Locate the cell with the specified text and output its (X, Y) center coordinate. 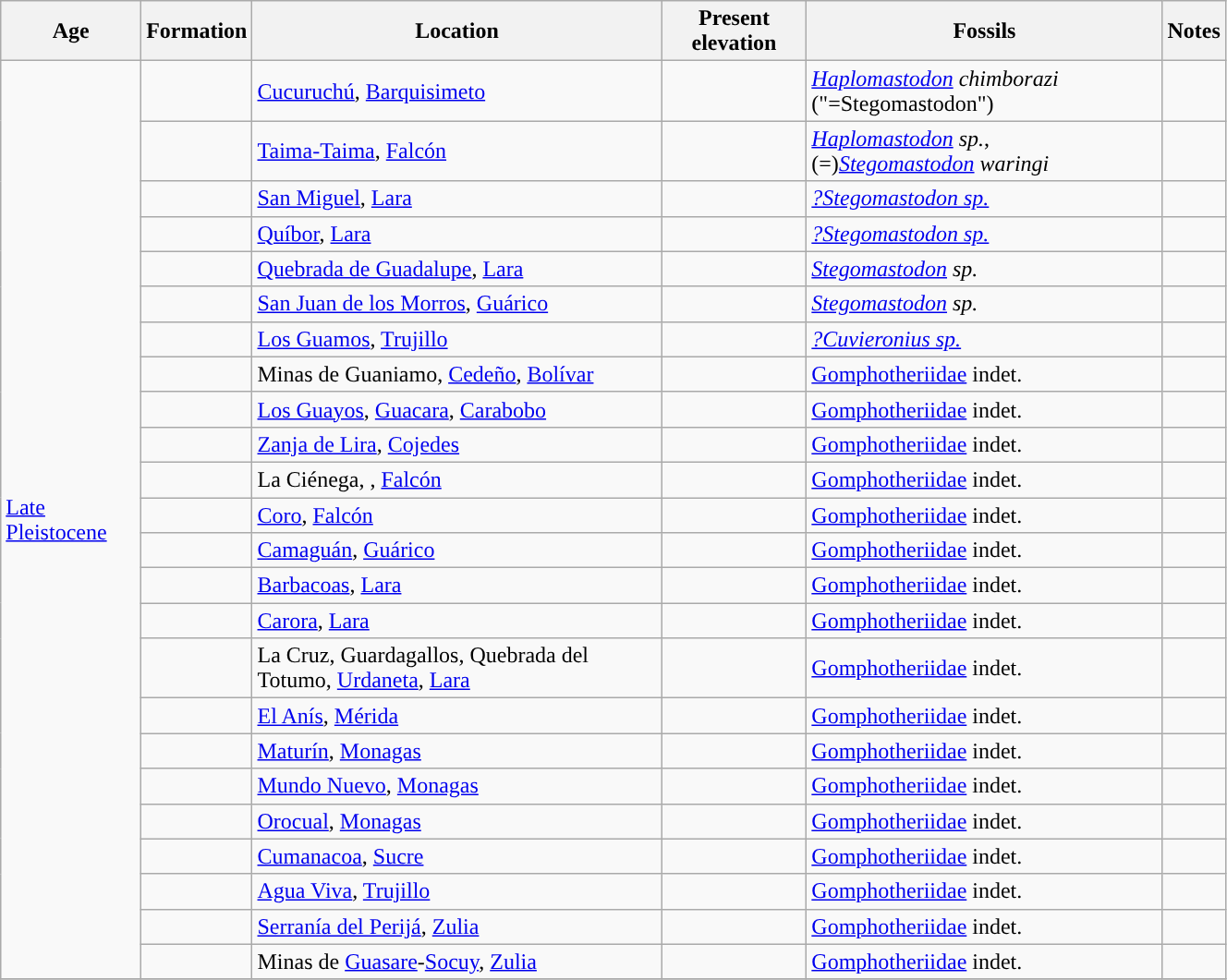
La Cruz, Guardagallos, Quebrada del Totumo, Urdaneta, Lara (456, 669)
Carora, Lara (456, 621)
Present elevation (734, 31)
Haplomastodon chimborazi ("=Stegomastodon") (985, 91)
Minas de Guasare-Socuy, Zulia (456, 962)
Coro, Falcón (456, 514)
Cucuruchú, Barquisimeto (456, 91)
San Juan de los Morros, Guárico (456, 304)
Haplomastodon sp., (=)Stegomastodon waringi (985, 151)
Age (71, 31)
Location (456, 31)
?Cuvieronius sp. (985, 339)
Los Guayos, Guacara, Carabobo (456, 409)
San Miguel, Lara (456, 199)
Quebrada de Guadalupe, Lara (456, 269)
Quíbor, Lara (456, 234)
Serranía del Perijá, Zulia (456, 926)
Taima-Taima, Falcón (456, 151)
Zanja de Lira, Cojedes (456, 444)
Camaguán, Guárico (456, 550)
Fossils (985, 31)
Los Guamos, Trujillo (456, 339)
Minas de Guaniamo, Cedeño, Bolívar (456, 374)
Formation (197, 31)
La Ciénega, , Falcón (456, 479)
Barbacoas, Lara (456, 586)
Late Pleistocene (71, 520)
Maturín, Monagas (456, 751)
Notes (1194, 31)
Mundo Nuevo, Monagas (456, 786)
Cumanacoa, Sucre (456, 856)
Orocual, Monagas (456, 821)
Agua Viva, Trujillo (456, 891)
El Anís, Mérida (456, 716)
